Find where the given text appears and provide that cell's center as [x, y] coordinate. 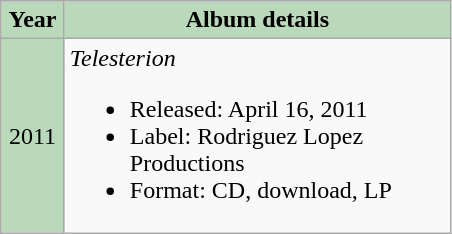
2011 [33, 136]
Album details [257, 20]
TelesterionReleased: April 16, 2011Label: Rodriguez Lopez ProductionsFormat: CD, download, LP [257, 136]
Year [33, 20]
